From the cell containing the given text, extract its center point as (X, Y) coordinate. 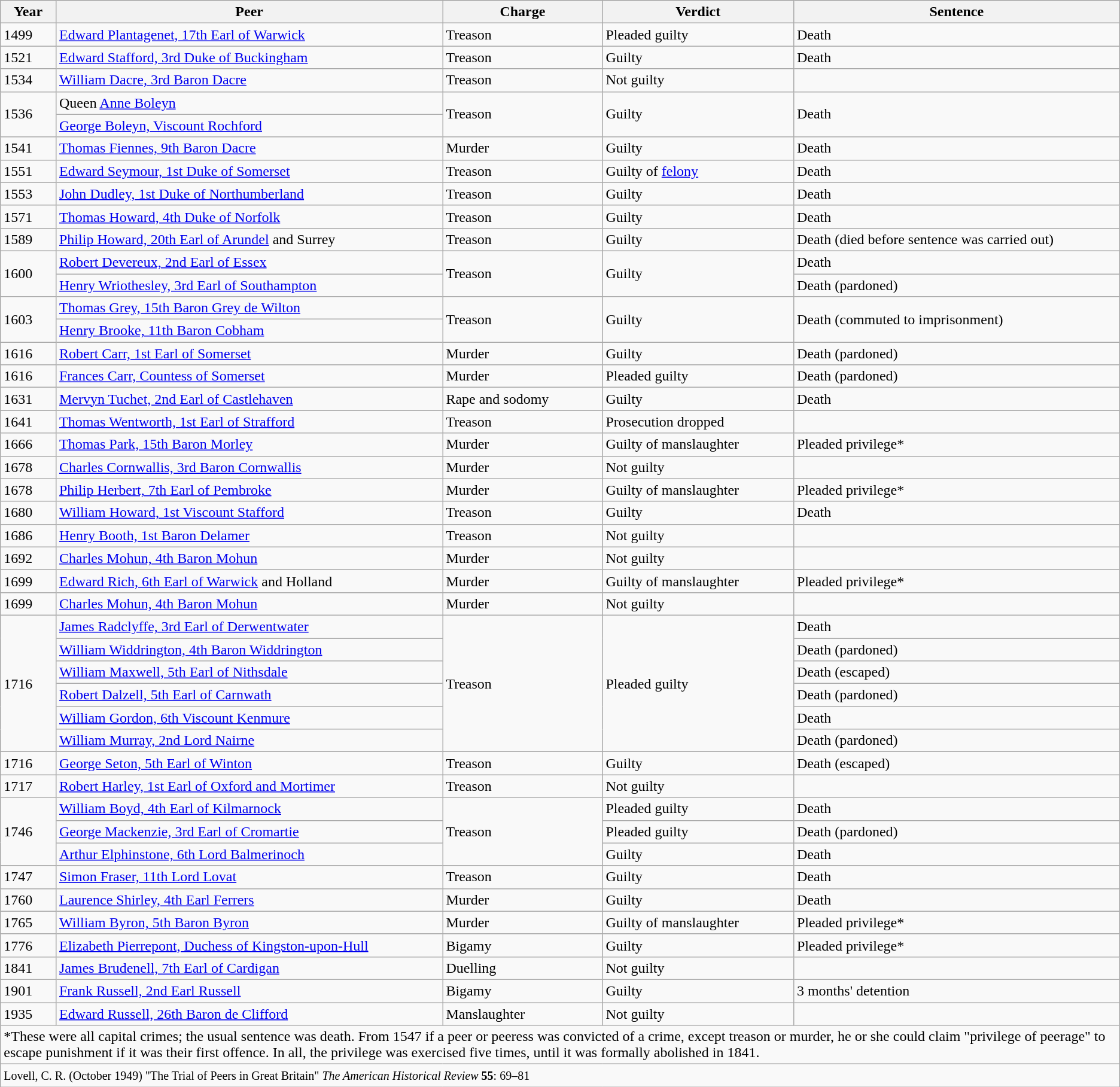
George Seton, 5th Earl of Winton (249, 763)
Robert Harley, 1st Earl of Oxford and Mortimer (249, 786)
Robert Carr, 1st Earl of Somerset (249, 354)
Laurence Shirley, 4th Earl Ferrers (249, 900)
1641 (29, 422)
Robert Devereux, 2nd Earl of Essex (249, 262)
William Murray, 2nd Lord Nairne (249, 741)
Philip Herbert, 7th Earl of Pembroke (249, 490)
Verdict (698, 12)
1717 (29, 786)
Frank Russell, 2nd Earl Russell (249, 991)
Edward Russell, 26th Baron de Clifford (249, 1014)
Lovell, C. R. (October 1949) "The Trial of Peers in Great Britain" The American Historical Review 55: 69–81 (560, 1076)
1686 (29, 535)
1589 (29, 239)
Duelling (523, 968)
3 months' detention (956, 991)
Henry Wriothesley, 3rd Earl of Southampton (249, 285)
Sentence (956, 12)
Death (died before sentence was carried out) (956, 239)
Prosecution dropped (698, 422)
1541 (29, 148)
James Radclyffe, 3rd Earl of Derwentwater (249, 626)
Edward Seymour, 1st Duke of Somerset (249, 171)
William Boyd, 4th Earl of Kilmarnock (249, 809)
1521 (29, 57)
1534 (29, 80)
William Dacre, 3rd Baron Dacre (249, 80)
Simon Fraser, 11th Lord Lovat (249, 877)
1603 (29, 319)
1571 (29, 217)
Charles Cornwallis, 3rd Baron Cornwallis (249, 467)
1841 (29, 968)
Frances Carr, Countess of Somerset (249, 376)
1666 (29, 444)
1746 (29, 832)
William Howard, 1st Viscount Stafford (249, 513)
1600 (29, 273)
1536 (29, 114)
Thomas Wentworth, 1st Earl of Strafford (249, 422)
Thomas Park, 15th Baron Morley (249, 444)
1765 (29, 922)
1776 (29, 945)
1935 (29, 1014)
Henry Booth, 1st Baron Delamer (249, 535)
George Boleyn, Viscount Rochford (249, 126)
Robert Dalzell, 5th Earl of Carnwath (249, 695)
1551 (29, 171)
1631 (29, 399)
William Maxwell, 5th Earl of Nithsdale (249, 672)
Death (commuted to imprisonment) (956, 319)
Charge (523, 12)
Peer (249, 12)
Year (29, 12)
1901 (29, 991)
Philip Howard, 20th Earl of Arundel and Surrey (249, 239)
1692 (29, 558)
1680 (29, 513)
Henry Brooke, 11th Baron Cobham (249, 331)
Elizabeth Pierrepont, Duchess of Kingston-upon-Hull (249, 945)
Thomas Fiennes, 9th Baron Dacre (249, 148)
Edward Rich, 6th Earl of Warwick and Holland (249, 581)
Rape and sodomy (523, 399)
Mervyn Tuchet, 2nd Earl of Castlehaven (249, 399)
Manslaughter (523, 1014)
Queen Anne Boleyn (249, 103)
1760 (29, 900)
William Gordon, 6th Viscount Kenmure (249, 718)
James Brudenell, 7th Earl of Cardigan (249, 968)
Arthur Elphinstone, 6th Lord Balmerinoch (249, 854)
Thomas Grey, 15th Baron Grey de Wilton (249, 308)
John Dudley, 1st Duke of Northumberland (249, 194)
George Mackenzie, 3rd Earl of Cromartie (249, 832)
Thomas Howard, 4th Duke of Norfolk (249, 217)
1553 (29, 194)
1747 (29, 877)
Edward Plantagenet, 17th Earl of Warwick (249, 35)
William Widdrington, 4th Baron Widdrington (249, 649)
Guilty of felony (698, 171)
William Byron, 5th Baron Byron (249, 922)
1499 (29, 35)
Edward Stafford, 3rd Duke of Buckingham (249, 57)
